Return the [x, y] coordinate for the center point of the cell that contains the specified text.  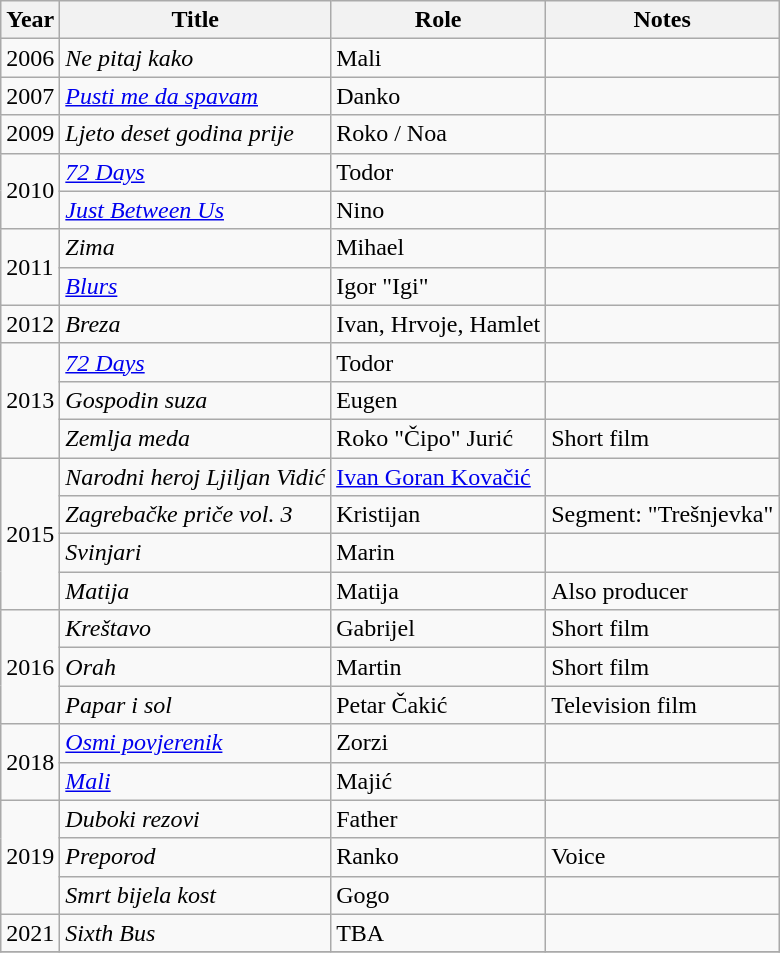
Zemlja meda [196, 438]
Breza [196, 324]
Just Between Us [196, 210]
Ljeto deset godina prije [196, 134]
Notes [662, 20]
2021 [30, 933]
Mihael [438, 248]
Zorzi [438, 743]
2007 [30, 96]
Gogo [438, 895]
Gabrijel [438, 629]
Ivan Goran Kovačić [438, 477]
Segment: "Trešnjevka" [662, 515]
Ivan, Hrvoje, Hamlet [438, 324]
Smrt bijela kost [196, 895]
2018 [30, 762]
Ranko [438, 857]
Zagrebačke priče vol. 3 [196, 515]
Orah [196, 667]
Preporod [196, 857]
2009 [30, 134]
Ne pitaj kako [196, 58]
Title [196, 20]
Danko [438, 96]
Roko "Čipo" Jurić [438, 438]
Kreštavo [196, 629]
TBA [438, 933]
2015 [30, 534]
Duboki rezovi [196, 819]
Role [438, 20]
2013 [30, 400]
Martin [438, 667]
Narodni heroj Ljiljan Vidić [196, 477]
Papar i sol [196, 705]
Gospodin suza [196, 400]
Blurs [196, 286]
Igor "Igi" [438, 286]
2010 [30, 191]
Pusti me da spavam [196, 96]
Father [438, 819]
Sixth Bus [196, 933]
2012 [30, 324]
2006 [30, 58]
Television film [662, 705]
2016 [30, 667]
Marin [438, 553]
Osmi povjerenik [196, 743]
Year [30, 20]
Eugen [438, 400]
Also producer [662, 591]
Kristijan [438, 515]
Svinjari [196, 553]
2019 [30, 857]
Zima [196, 248]
2011 [30, 267]
Petar Čakić [438, 705]
Nino [438, 210]
Voice [662, 857]
Majić [438, 781]
Roko / Noa [438, 134]
